Determine the [X, Y] coordinate at the center of the cell enclosing the given text.  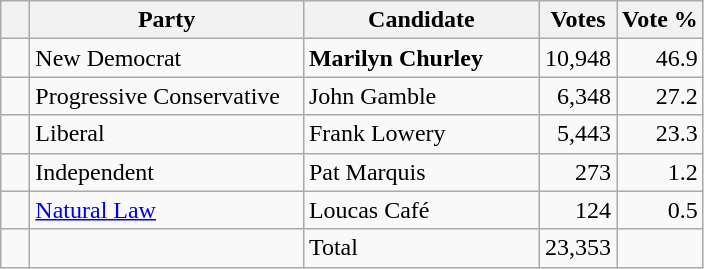
6,348 [578, 96]
Liberal [167, 134]
273 [578, 172]
Votes [578, 20]
1.2 [660, 172]
Candidate [421, 20]
23.3 [660, 134]
Marilyn Churley [421, 58]
27.2 [660, 96]
Independent [167, 172]
23,353 [578, 248]
Vote % [660, 20]
46.9 [660, 58]
Loucas Café [421, 210]
Party [167, 20]
124 [578, 210]
Pat Marquis [421, 172]
New Democrat [167, 58]
Natural Law [167, 210]
Progressive Conservative [167, 96]
5,443 [578, 134]
10,948 [578, 58]
Frank Lowery [421, 134]
Total [421, 248]
John Gamble [421, 96]
0.5 [660, 210]
